Provide the [X, Y] coordinate of the cell's center where the given text is located.  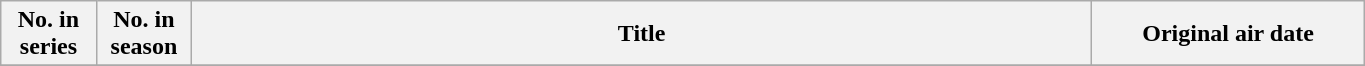
No. inseries [48, 34]
Original air date [1228, 34]
Title [642, 34]
No. inseason [144, 34]
